From the cell containing the given text, extract its center point as (X, Y) coordinate. 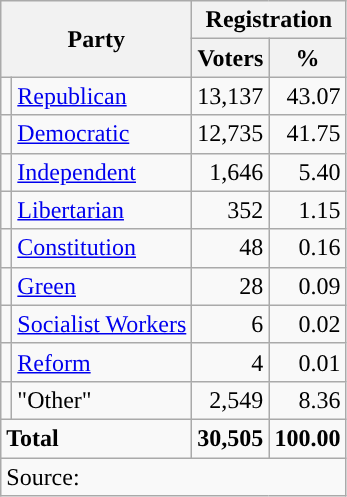
2,549 (230, 400)
Voters (230, 58)
1,646 (230, 172)
0.01 (308, 362)
100.00 (308, 438)
13,137 (230, 96)
43.07 (308, 96)
Source: (174, 477)
30,505 (230, 438)
Reform (102, 362)
Total (96, 438)
Republican (102, 96)
0.16 (308, 248)
Party (96, 39)
0.09 (308, 286)
5.40 (308, 172)
Democratic (102, 134)
Green (102, 286)
Independent (102, 172)
0.02 (308, 324)
41.75 (308, 134)
% (308, 58)
"Other" (102, 400)
Registration (269, 20)
6 (230, 324)
4 (230, 362)
Socialist Workers (102, 324)
48 (230, 248)
28 (230, 286)
8.36 (308, 400)
1.15 (308, 210)
12,735 (230, 134)
Constitution (102, 248)
352 (230, 210)
Libertarian (102, 210)
